Locate the cell with the specified text and output its [x, y] center coordinate. 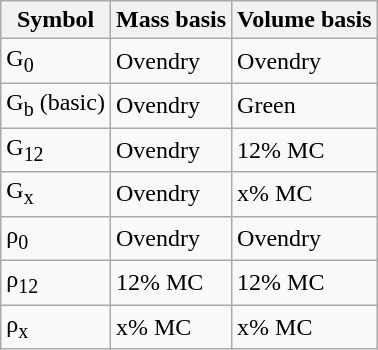
G12 [56, 150]
G0 [56, 61]
Gx [56, 194]
Mass basis [170, 20]
ρ0 [56, 238]
Volume basis [305, 20]
Gb (basic) [56, 105]
ρ12 [56, 283]
Symbol [56, 20]
ρx [56, 327]
Green [305, 105]
